From the cell containing the given text, extract its center point as (X, Y) coordinate. 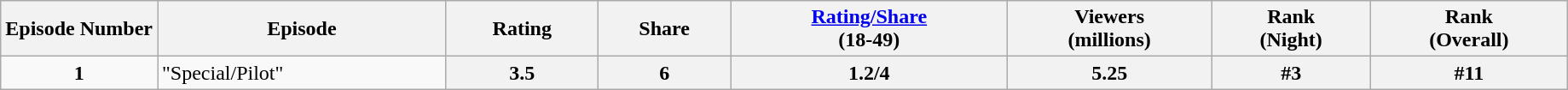
Rank(Overall) (1468, 29)
1 (79, 73)
5.25 (1109, 73)
#11 (1468, 73)
"Special/Pilot" (302, 73)
6 (664, 73)
Episode Number (79, 29)
3.5 (522, 73)
Viewers(millions) (1109, 29)
Share (664, 29)
Rating (522, 29)
Rank(Night) (1291, 29)
Episode (302, 29)
Rating/Share(18-49) (869, 29)
1.2/4 (869, 73)
#3 (1291, 73)
